Identify which cell holds the provided text, then report its (X, Y) central coordinate. 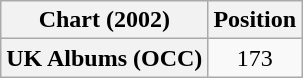
UK Albums (OCC) (104, 58)
Chart (2002) (104, 20)
173 (255, 58)
Position (255, 20)
